Search for the cell housing the specified text and yield its [X, Y] center coordinate. 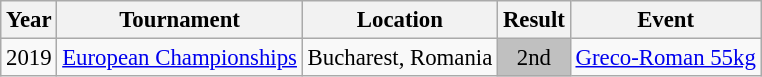
Event [666, 20]
Year [29, 20]
2019 [29, 58]
2nd [534, 58]
European Championships [180, 58]
Location [400, 20]
Greco-Roman 55kg [666, 58]
Tournament [180, 20]
Result [534, 20]
Bucharest, Romania [400, 58]
